Scan for the cell matching the given text and deliver its (X, Y) coordinate at center. 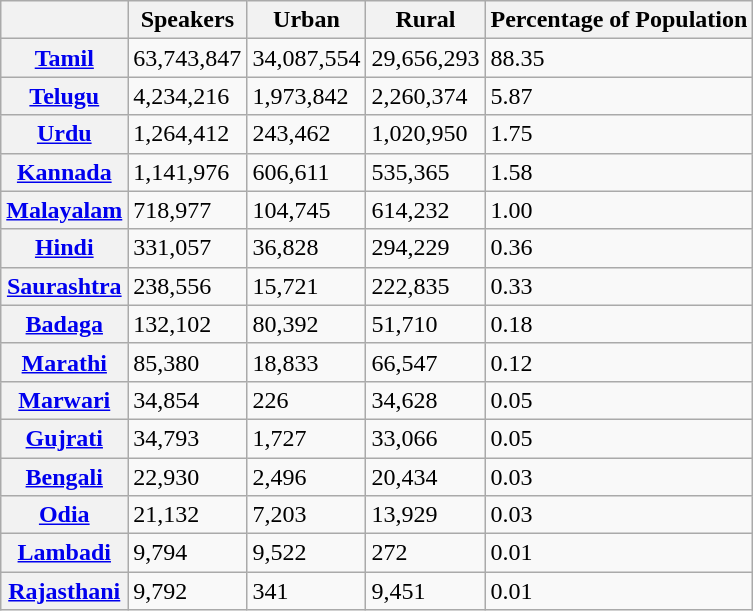
29,656,293 (426, 58)
9,794 (188, 553)
Urdu (64, 134)
51,710 (426, 324)
63,743,847 (188, 58)
614,232 (426, 210)
0.36 (619, 248)
2,260,374 (426, 96)
238,556 (188, 286)
18,833 (306, 362)
Saurashtra (64, 286)
Speakers (188, 20)
9,792 (188, 591)
294,229 (426, 248)
1,973,842 (306, 96)
20,434 (426, 477)
4,234,216 (188, 96)
272 (426, 553)
1,727 (306, 438)
Lambadi (64, 553)
7,203 (306, 515)
85,380 (188, 362)
Percentage of Population (619, 20)
1.58 (619, 172)
243,462 (306, 134)
88.35 (619, 58)
Odia (64, 515)
0.12 (619, 362)
13,929 (426, 515)
Kannada (64, 172)
104,745 (306, 210)
Malayalam (64, 210)
Badaga (64, 324)
66,547 (426, 362)
132,102 (188, 324)
9,522 (306, 553)
1,141,976 (188, 172)
2,496 (306, 477)
1,264,412 (188, 134)
718,977 (188, 210)
Tamil (64, 58)
0.33 (619, 286)
5.87 (619, 96)
34,793 (188, 438)
1.75 (619, 134)
0.18 (619, 324)
Urban (306, 20)
606,611 (306, 172)
Marathi (64, 362)
1.00 (619, 210)
15,721 (306, 286)
226 (306, 400)
36,828 (306, 248)
Rural (426, 20)
Telugu (64, 96)
33,066 (426, 438)
21,132 (188, 515)
9,451 (426, 591)
341 (306, 591)
Rajasthani (64, 591)
1,020,950 (426, 134)
Bengali (64, 477)
222,835 (426, 286)
34,854 (188, 400)
Hindi (64, 248)
Marwari (64, 400)
80,392 (306, 324)
535,365 (426, 172)
331,057 (188, 248)
34,628 (426, 400)
22,930 (188, 477)
34,087,554 (306, 58)
Gujrati (64, 438)
